Detect which cell encompasses the target text, then output its [x, y] center coordinate. 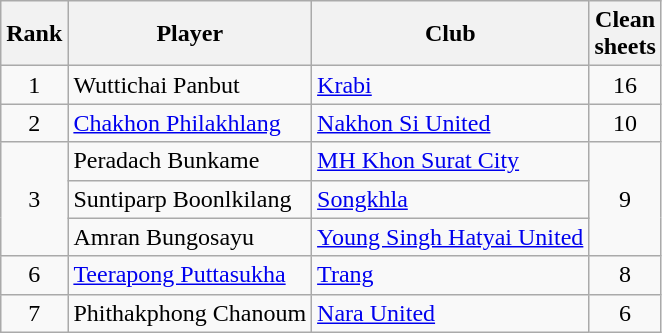
Young Singh Hatyai United [450, 237]
Nara United [450, 313]
Amran Bungosayu [190, 237]
3 [34, 199]
Wuttichai Panbut [190, 85]
1 [34, 85]
Chakhon Philakhlang [190, 123]
MH Khon Surat City [450, 161]
16 [625, 85]
8 [625, 275]
Player [190, 34]
Rank [34, 34]
Suntiparp Boonlkilang [190, 199]
Teerapong Puttasukha [190, 275]
Club [450, 34]
Cleansheets [625, 34]
Songkhla [450, 199]
10 [625, 123]
2 [34, 123]
Peradach Bunkame [190, 161]
Nakhon Si United [450, 123]
7 [34, 313]
Trang [450, 275]
9 [625, 199]
Krabi [450, 85]
Phithakphong Chanoum [190, 313]
